Provide the [x, y] coordinate of the cell's center where the given text is located.  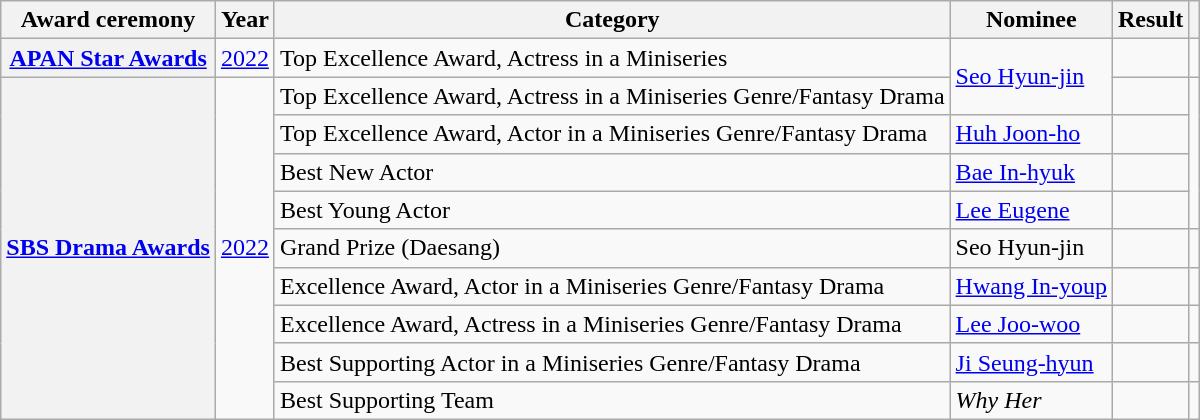
Lee Eugene [1031, 210]
Top Excellence Award, Actress in a Miniseries Genre/Fantasy Drama [612, 96]
Excellence Award, Actress in a Miniseries Genre/Fantasy Drama [612, 324]
Year [244, 20]
SBS Drama Awards [108, 248]
Best New Actor [612, 172]
Result [1150, 20]
Nominee [1031, 20]
Top Excellence Award, Actor in a Miniseries Genre/Fantasy Drama [612, 134]
Best Supporting Actor in a Miniseries Genre/Fantasy Drama [612, 362]
Grand Prize (Daesang) [612, 248]
Category [612, 20]
Lee Joo-woo [1031, 324]
Award ceremony [108, 20]
Top Excellence Award, Actress in a Miniseries [612, 58]
APAN Star Awards [108, 58]
Best Supporting Team [612, 400]
Best Young Actor [612, 210]
Excellence Award, Actor in a Miniseries Genre/Fantasy Drama [612, 286]
Ji Seung-hyun [1031, 362]
Huh Joon-ho [1031, 134]
Bae In-hyuk [1031, 172]
Hwang In-youp [1031, 286]
Why Her [1031, 400]
